Capture the cell that displays the provided text and extract its [X, Y] central coordinate. 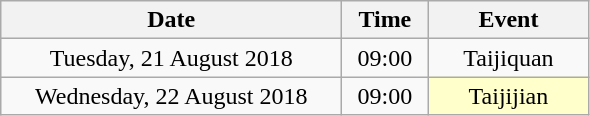
Taijiquan [508, 58]
Wednesday, 22 August 2018 [172, 96]
Time [385, 20]
Tuesday, 21 August 2018 [172, 58]
Event [508, 20]
Date [172, 20]
Taijijian [508, 96]
